Pinpoint the cell where the given text exists, returning its [X, Y] midpoint coordinate. 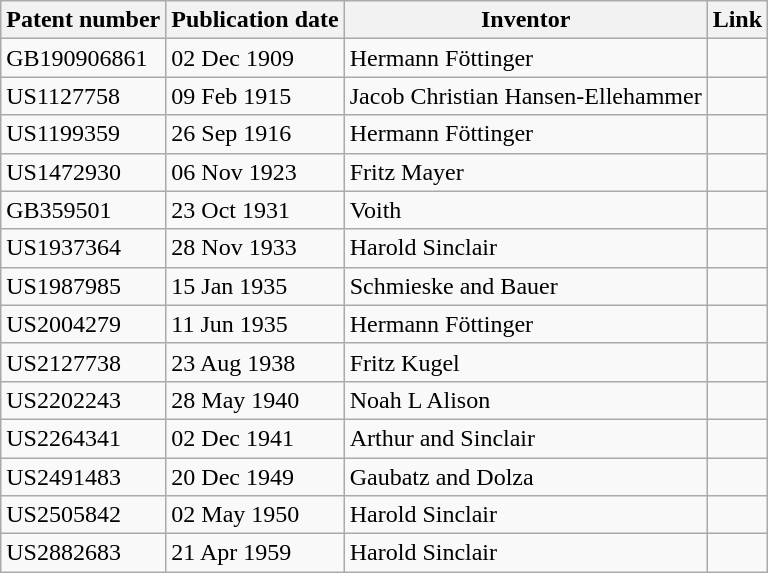
06 Nov 1923 [255, 172]
02 Dec 1941 [255, 438]
Fritz Kugel [526, 362]
US1127758 [84, 96]
02 May 1950 [255, 515]
Gaubatz and Dolza [526, 477]
Schmieske and Bauer [526, 286]
09 Feb 1915 [255, 96]
US2264341 [84, 438]
28 Nov 1933 [255, 248]
Voith [526, 210]
US1937364 [84, 248]
Patent number [84, 20]
Fritz Mayer [526, 172]
23 Oct 1931 [255, 210]
15 Jan 1935 [255, 286]
GB359501 [84, 210]
Link [737, 20]
28 May 1940 [255, 400]
US2127738 [84, 362]
US1472930 [84, 172]
21 Apr 1959 [255, 553]
US2004279 [84, 324]
US2505842 [84, 515]
Noah L Alison [526, 400]
Publication date [255, 20]
US1987985 [84, 286]
US2882683 [84, 553]
02 Dec 1909 [255, 58]
26 Sep 1916 [255, 134]
Jacob Christian Hansen-Ellehammer [526, 96]
11 Jun 1935 [255, 324]
Arthur and Sinclair [526, 438]
GB190906861 [84, 58]
US2202243 [84, 400]
Inventor [526, 20]
US2491483 [84, 477]
23 Aug 1938 [255, 362]
US1199359 [84, 134]
20 Dec 1949 [255, 477]
